Output the (x, y) coordinate of the center of the cell containing the given text.  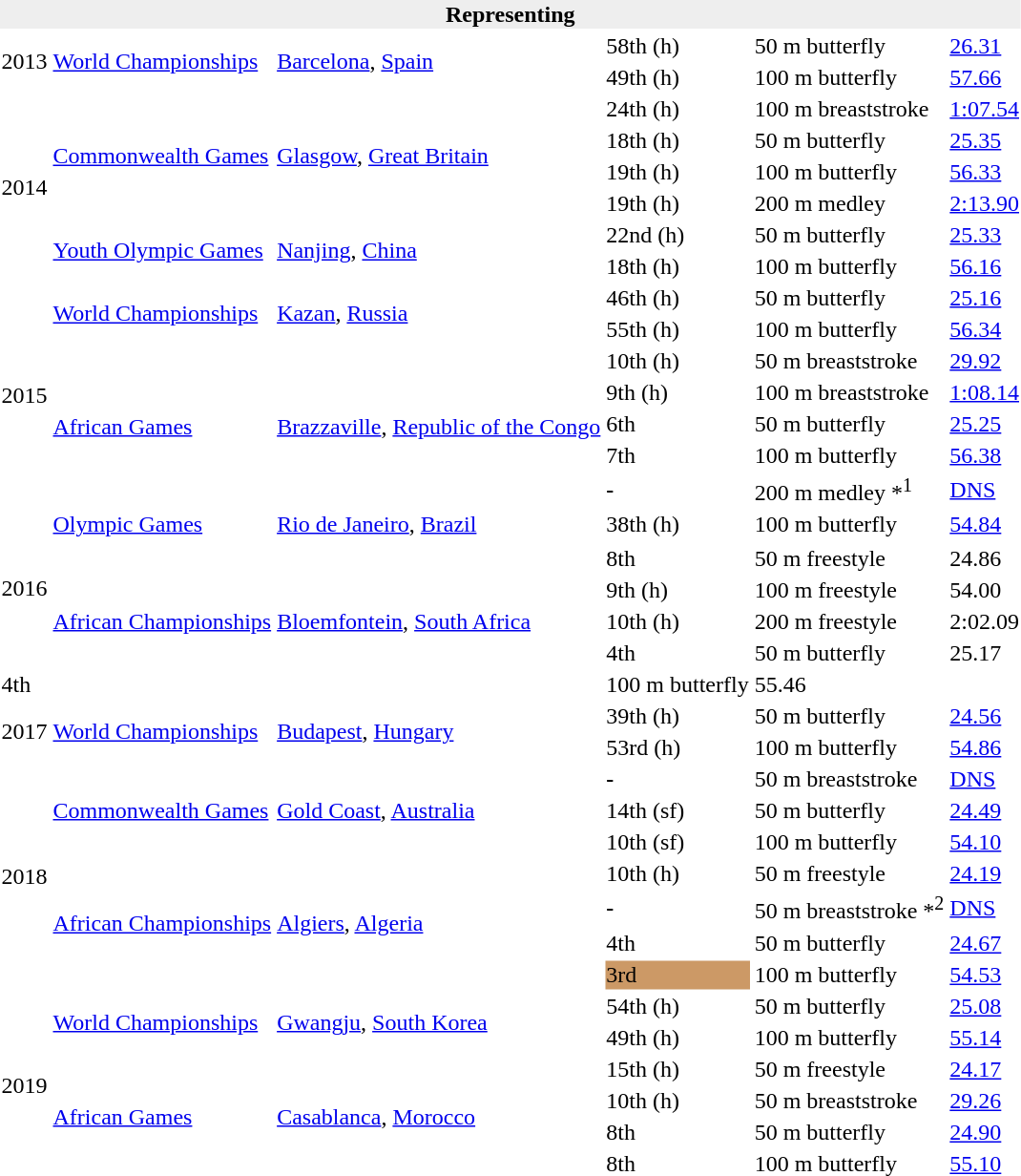
Algiers, Algeria (439, 924)
56.16 (985, 266)
Representing (510, 14)
Barcelona, Spain (439, 61)
24.90 (985, 1132)
Glasgow, Great Britain (439, 157)
2015 (25, 395)
24.17 (985, 1069)
Youth Olympic Games (162, 250)
3rd (677, 975)
56.34 (985, 329)
200 m medley *1 (849, 490)
39th (h) (677, 716)
200 m medley (849, 203)
55th (h) (677, 329)
24.86 (985, 558)
Brazzaville, Republic of the Congo (439, 427)
24.67 (985, 943)
24th (h) (677, 109)
57.66 (985, 77)
25.16 (985, 298)
2013 (25, 61)
54.00 (985, 590)
50 m breaststroke *2 (849, 908)
25.25 (985, 424)
46th (h) (677, 298)
54.86 (985, 747)
1:08.14 (985, 392)
55.46 (849, 684)
Rio de Janeiro, Brazil (439, 524)
25.08 (985, 1006)
2:02.09 (985, 621)
Budapest, Hungary (439, 731)
54.10 (985, 842)
Nanjing, China (439, 250)
24.56 (985, 716)
56.33 (985, 172)
24.19 (985, 873)
2:13.90 (985, 203)
53rd (h) (677, 747)
29.26 (985, 1101)
100 m freestyle (849, 590)
24.49 (985, 810)
2017 (25, 731)
54.53 (985, 975)
54.84 (985, 524)
6th (677, 424)
Bloemfontein, South Africa (439, 621)
15th (h) (677, 1069)
55.14 (985, 1038)
22nd (h) (677, 235)
54th (h) (677, 1006)
56.38 (985, 455)
14th (sf) (677, 810)
Gwangju, South Korea (439, 1021)
25.35 (985, 140)
Gold Coast, Australia (439, 810)
7th (677, 455)
200 m freestyle (849, 621)
25.17 (985, 653)
Olympic Games (162, 524)
58th (h) (677, 46)
26.31 (985, 46)
2018 (25, 876)
2016 (25, 588)
African Games (162, 427)
Kazan, Russia (439, 313)
2014 (25, 187)
10th (sf) (677, 842)
38th (h) (677, 524)
25.33 (985, 235)
1:07.54 (985, 109)
29.92 (985, 361)
